Output the (X, Y) coordinate of the center of the cell containing the given text.  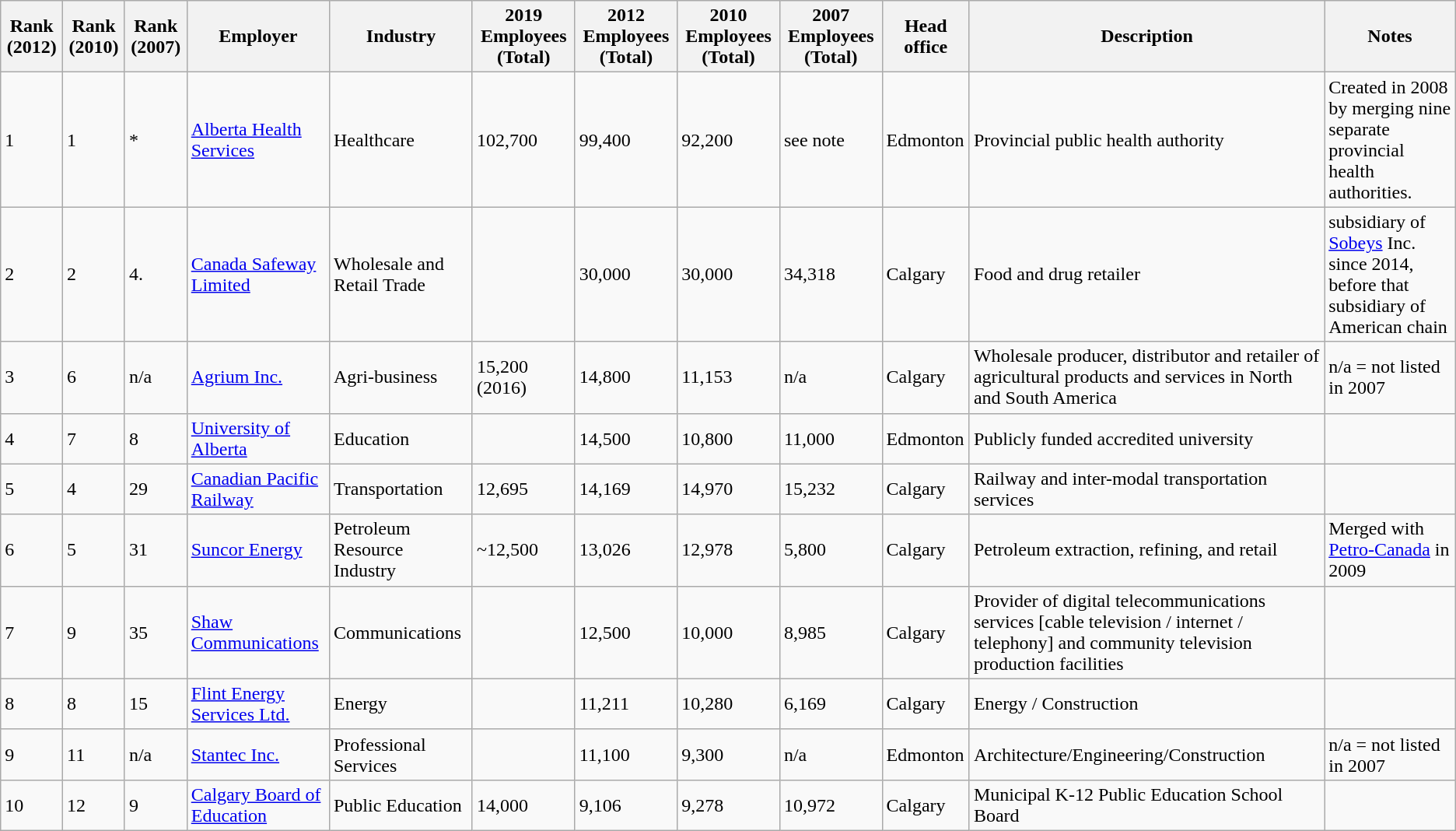
Merged with Petro-Canada in 2009 (1391, 550)
Provincial public health authority (1146, 140)
13,026 (626, 550)
3 (32, 377)
* (156, 140)
Rank (2007) (156, 37)
11,211 (626, 703)
9,106 (626, 805)
Energy / Construction (1146, 703)
Canadian Pacific Railway (258, 489)
99,400 (626, 140)
9,300 (729, 755)
Industry (401, 37)
Public Education (401, 805)
12,695 (523, 489)
14,800 (626, 377)
5,800 (831, 550)
Energy (401, 703)
34,318 (831, 274)
Stantec Inc. (258, 755)
4. (156, 274)
Petroleum extraction, refining, and retail (1146, 550)
Alberta Health Services (258, 140)
see note (831, 140)
14,970 (729, 489)
11,100 (626, 755)
14,000 (523, 805)
Municipal K-12 Public Education School Board (1146, 805)
Agrium Inc. (258, 377)
9,278 (729, 805)
Notes (1391, 37)
2019 Employees (Total) (523, 37)
Suncor Energy (258, 550)
Agri-business (401, 377)
Provider of digital telecommunications services [cable television / internet / telephony] and community television production facilities (1146, 632)
Wholesale and Retail Trade (401, 274)
11 (94, 755)
31 (156, 550)
Canada Safeway Limited (258, 274)
11,153 (729, 377)
subsidiary of Sobeys Inc. since 2014, before that subsidiary of American chain (1391, 274)
Head office (926, 37)
29 (156, 489)
Architecture/Engineering/Construction (1146, 755)
15,200 (2016) (523, 377)
University of Alberta (258, 439)
Communications (401, 632)
Created in 2008 by merging nine separate provincial health authorities. (1391, 140)
Shaw Communications (258, 632)
Rank (2012) (32, 37)
10,280 (729, 703)
Transportation (401, 489)
14,500 (626, 439)
Healthcare (401, 140)
10,000 (729, 632)
2012 Employees (Total) (626, 37)
12,500 (626, 632)
Professional Services (401, 755)
Education (401, 439)
92,200 (729, 140)
10,972 (831, 805)
2010 Employees (Total) (729, 37)
~12,500 (523, 550)
Rank (2010) (94, 37)
10,800 (729, 439)
2007 Employees (Total) (831, 37)
12,978 (729, 550)
10 (32, 805)
Food and drug retailer (1146, 274)
11,000 (831, 439)
Calgary Board of Education (258, 805)
15,232 (831, 489)
14,169 (626, 489)
Description (1146, 37)
102,700 (523, 140)
Railway and inter-modal transportation services (1146, 489)
Publicly funded accredited university (1146, 439)
Employer (258, 37)
15 (156, 703)
35 (156, 632)
6,169 (831, 703)
Wholesale producer, distributor and retailer of agricultural products and services in North and South America (1146, 377)
Flint Energy Services Ltd. (258, 703)
8,985 (831, 632)
Petroleum Resource Industry (401, 550)
12 (94, 805)
